Output the [X, Y] coordinate of the center of the cell containing the given text.  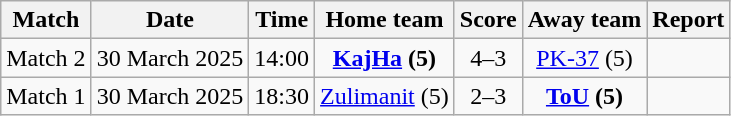
ToU (5) [584, 96]
14:00 [282, 58]
Score [488, 20]
KajHa (5) [385, 58]
Match 2 [46, 58]
18:30 [282, 96]
Zulimanit (5) [385, 96]
PK-37 (5) [584, 58]
Home team [385, 20]
Date [170, 20]
Away team [584, 20]
Report [688, 20]
Match [46, 20]
2–3 [488, 96]
Match 1 [46, 96]
4–3 [488, 58]
Time [282, 20]
